Capture the cell that displays the provided text and extract its (x, y) central coordinate. 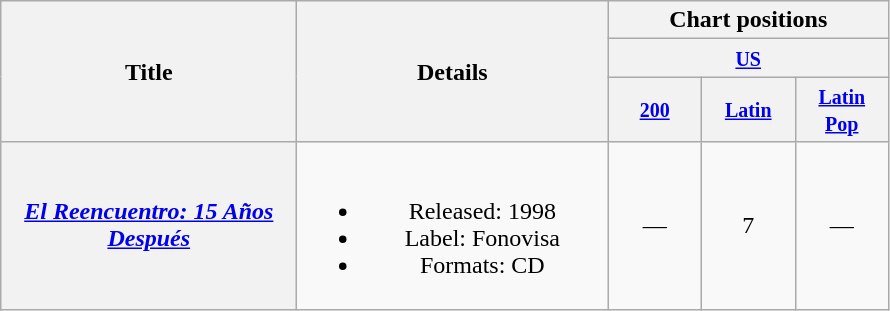
US (748, 58)
200 (655, 110)
Details (452, 72)
7 (748, 226)
Title (149, 72)
Chart positions (748, 20)
El Reencuentro: 15 Años Después (149, 226)
Latin (748, 110)
Released: 1998Label: FonovisaFormats: CD (452, 226)
Latin Pop (842, 110)
